Provide the (X, Y) coordinate of the cell's center where the given text is located.  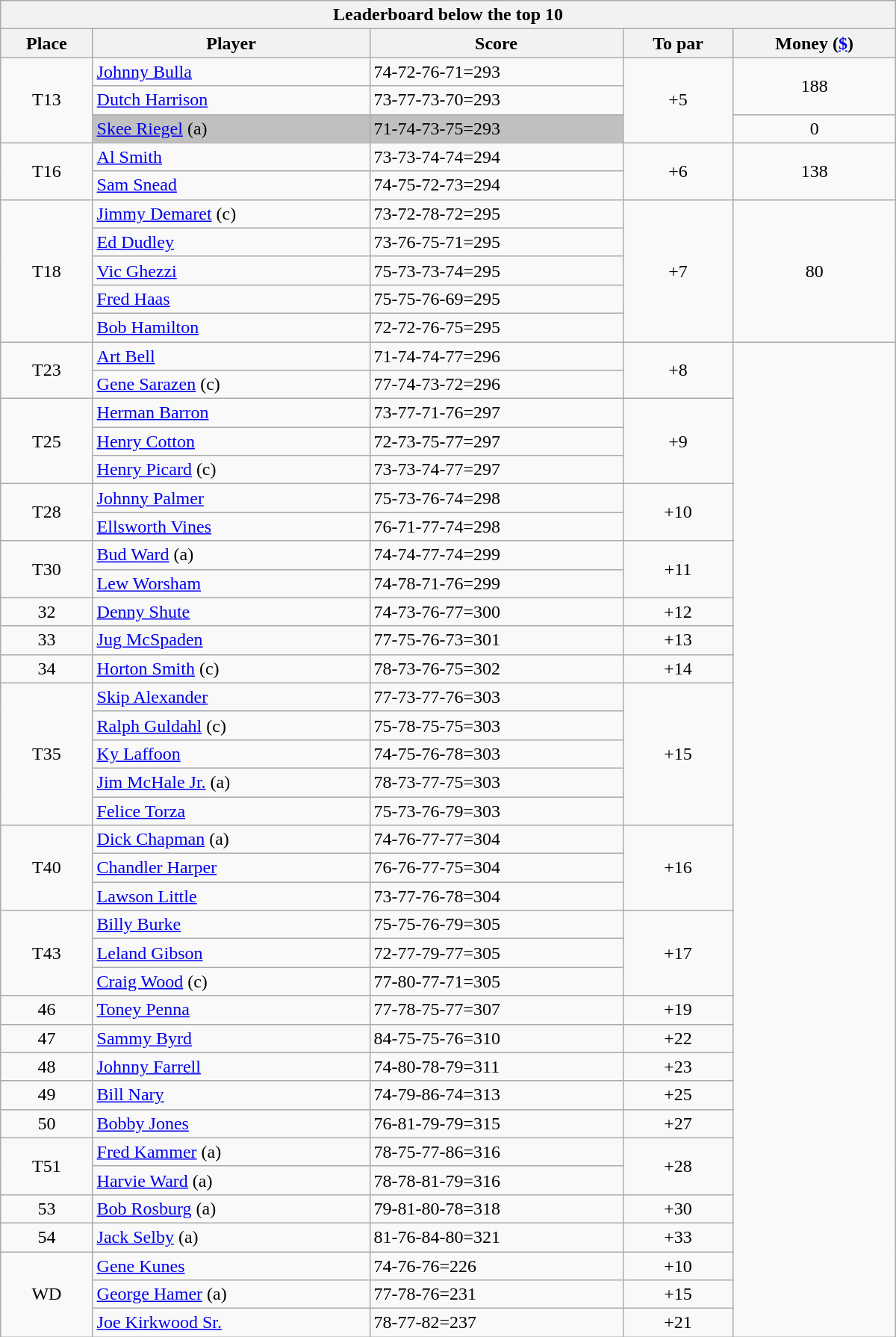
Gene Sarazen (c) (231, 385)
75-75-76-69=295 (496, 299)
78-78-81-79=316 (496, 1180)
Vic Ghezzi (231, 270)
Chandler Harper (231, 868)
T23 (46, 370)
71-74-73-75=293 (496, 128)
+22 (678, 1038)
To par (678, 43)
84-75-75-76=310 (496, 1038)
Gene Kunes (231, 1266)
34 (46, 668)
+6 (678, 171)
+14 (678, 668)
77-80-77-71=305 (496, 981)
76-81-79-79=315 (496, 1123)
73-73-74-77=297 (496, 470)
138 (814, 171)
74-73-76-77=300 (496, 612)
Joe Kirkwood Sr. (231, 1323)
76-71-77-74=298 (496, 527)
T25 (46, 441)
48 (46, 1067)
Billy Burke (231, 925)
73-77-73-70=293 (496, 100)
George Hamer (a) (231, 1294)
Ralph Guldahl (c) (231, 725)
+28 (678, 1166)
Jug McSpaden (231, 640)
Johnny Palmer (231, 498)
Ed Dudley (231, 242)
T18 (46, 270)
32 (46, 612)
78-73-76-75=302 (496, 668)
T40 (46, 868)
74-76-77-77=304 (496, 840)
46 (46, 1010)
81-76-84-80=321 (496, 1237)
+5 (678, 100)
77-73-77-76=303 (496, 697)
Ky Laffoon (231, 754)
Ellsworth Vines (231, 527)
+11 (678, 569)
188 (814, 86)
74-78-71-76=299 (496, 583)
Herman Barron (231, 413)
T16 (46, 171)
49 (46, 1095)
80 (814, 270)
Denny Shute (231, 612)
Sammy Byrd (231, 1038)
Fred Kammer (a) (231, 1152)
54 (46, 1237)
T13 (46, 100)
74-76-76=226 (496, 1266)
77-78-75-77=307 (496, 1010)
+23 (678, 1067)
Lew Worsham (231, 583)
Skee Riegel (a) (231, 128)
T43 (46, 953)
Leaderboard below the top 10 (448, 15)
75-73-76-74=298 (496, 498)
Craig Wood (c) (231, 981)
78-73-77-75=303 (496, 782)
Bobby Jones (231, 1123)
74-80-78-79=311 (496, 1067)
T35 (46, 754)
T51 (46, 1166)
Harvie Ward (a) (231, 1180)
Bob Rosburg (a) (231, 1209)
0 (814, 128)
71-74-74-77=296 (496, 356)
Jimmy Demaret (c) (231, 214)
Bill Nary (231, 1095)
Jim McHale Jr. (a) (231, 782)
Art Bell (231, 356)
Score (496, 43)
Dutch Harrison (231, 100)
74-75-76-78=303 (496, 754)
Player (231, 43)
72-73-75-77=297 (496, 441)
75-75-76-79=305 (496, 925)
75-73-76-79=303 (496, 810)
Johnny Bulla (231, 72)
Bob Hamilton (231, 327)
Henry Picard (c) (231, 470)
73-73-74-74=294 (496, 157)
73-72-78-72=295 (496, 214)
50 (46, 1123)
Johnny Farrell (231, 1067)
77-75-76-73=301 (496, 640)
53 (46, 1209)
+21 (678, 1323)
76-76-77-75=304 (496, 868)
72-77-79-77=305 (496, 953)
+27 (678, 1123)
+13 (678, 640)
75-78-75-75=303 (496, 725)
73-77-76-78=304 (496, 896)
79-81-80-78=318 (496, 1209)
74-79-86-74=313 (496, 1095)
74-74-77-74=299 (496, 555)
Fred Haas (231, 299)
+8 (678, 370)
+19 (678, 1010)
73-76-75-71=295 (496, 242)
Horton Smith (c) (231, 668)
+33 (678, 1237)
T28 (46, 512)
78-75-77-86=316 (496, 1152)
Skip Alexander (231, 697)
74-75-72-73=294 (496, 185)
+9 (678, 441)
78-77-82=237 (496, 1323)
Leland Gibson (231, 953)
Money ($) (814, 43)
77-78-76=231 (496, 1294)
75-73-73-74=295 (496, 270)
Jack Selby (a) (231, 1237)
+25 (678, 1095)
73-77-71-76=297 (496, 413)
+17 (678, 953)
72-72-76-75=295 (496, 327)
Sam Snead (231, 185)
Toney Penna (231, 1010)
77-74-73-72=296 (496, 385)
+7 (678, 270)
Al Smith (231, 157)
47 (46, 1038)
74-72-76-71=293 (496, 72)
Henry Cotton (231, 441)
+30 (678, 1209)
Dick Chapman (a) (231, 840)
T30 (46, 569)
WD (46, 1294)
+12 (678, 612)
+16 (678, 868)
Bud Ward (a) (231, 555)
Felice Torza (231, 810)
Lawson Little (231, 896)
33 (46, 640)
Place (46, 43)
